Pinpoint the cell where the given text exists, returning its [X, Y] midpoint coordinate. 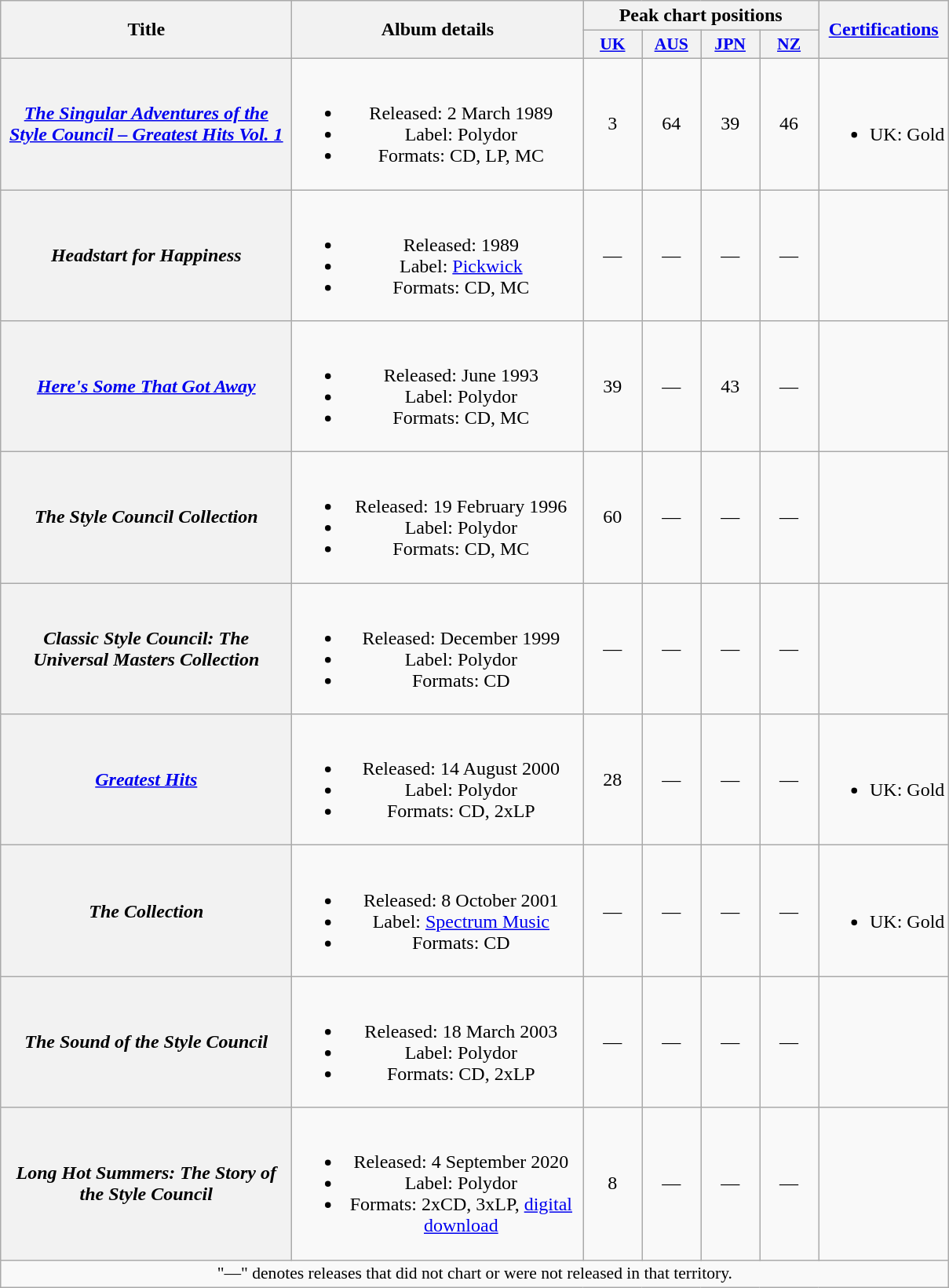
3 [612, 124]
Released: December 1999Label: PolydorFormats: CD [438, 648]
Certifications [883, 30]
The Sound of the Style Council [146, 1042]
Released: June 1993Label: PolydorFormats: CD, MC [438, 386]
Greatest Hits [146, 780]
The Collection [146, 910]
AUS [672, 45]
NZ [790, 45]
28 [612, 780]
43 [730, 386]
Released: 14 August 2000Label: PolydorFormats: CD, 2xLP [438, 780]
Peak chart positions [701, 16]
Released: 18 March 2003Label: PolydorFormats: CD, 2xLP [438, 1042]
"—" denotes releases that did not chart or were not released in that territory. [475, 1274]
Album details [438, 30]
Headstart for Happiness [146, 256]
Title [146, 30]
8 [612, 1184]
Released: 2 March 1989Label: PolydorFormats: CD, LP, MC [438, 124]
64 [672, 124]
UK [612, 45]
JPN [730, 45]
Classic Style Council: The Universal Masters Collection [146, 648]
Released: 8 October 2001Label: Spectrum MusicFormats: CD [438, 910]
Released: 1989Label: PickwickFormats: CD, MC [438, 256]
Long Hot Summers: The Story of the Style Council [146, 1184]
The Style Council Collection [146, 518]
46 [790, 124]
Here's Some That Got Away [146, 386]
Released: 4 September 2020Label: PolydorFormats: 2xCD, 3xLP, digital download [438, 1184]
60 [612, 518]
The Singular Adventures of the Style Council – Greatest Hits Vol. 1 [146, 124]
Released: 19 February 1996Label: PolydorFormats: CD, MC [438, 518]
